From the cell containing the given text, extract its center point as (x, y) coordinate. 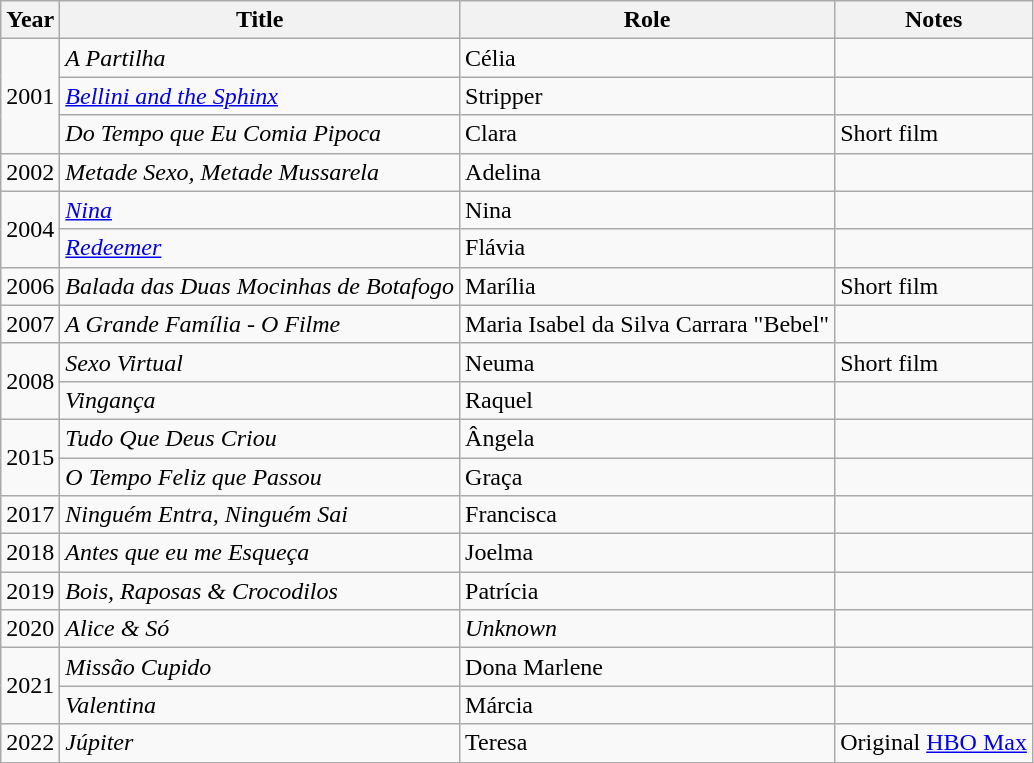
2008 (30, 381)
2021 (30, 686)
Metade Sexo, Metade Mussarela (260, 172)
Ângela (648, 438)
Year (30, 20)
Patrícia (648, 591)
Clara (648, 134)
2017 (30, 515)
Raquel (648, 400)
2020 (30, 629)
Francisca (648, 515)
Valentina (260, 705)
Do Tempo que Eu Comia Pipoca (260, 134)
2001 (30, 96)
2019 (30, 591)
Redeemer (260, 248)
A Partilha (260, 58)
Adelina (648, 172)
Role (648, 20)
Stripper (648, 96)
Graça (648, 477)
2015 (30, 457)
2007 (30, 324)
Dona Marlene (648, 667)
Unknown (648, 629)
Original HBO Max (934, 743)
Balada das Duas Mocinhas de Botafogo (260, 286)
2004 (30, 229)
O Tempo Feliz que Passou (260, 477)
Bois, Raposas & Crocodilos (260, 591)
Missão Cupido (260, 667)
Teresa (648, 743)
Marília (648, 286)
2002 (30, 172)
Júpiter (260, 743)
Notes (934, 20)
2022 (30, 743)
Neuma (648, 362)
Maria Isabel da Silva Carrara "Bebel" (648, 324)
Bellini and the Sphinx (260, 96)
Célia (648, 58)
Alice & Só (260, 629)
Tudo Que Deus Criou (260, 438)
A Grande Família - O Filme (260, 324)
Title (260, 20)
Ninguém Entra, Ninguém Sai (260, 515)
2018 (30, 553)
2006 (30, 286)
Vingança (260, 400)
Antes que eu me Esqueça (260, 553)
Joelma (648, 553)
Flávia (648, 248)
Sexo Virtual (260, 362)
Márcia (648, 705)
